Determine the (X, Y) coordinate at the center of the cell enclosing the given text.  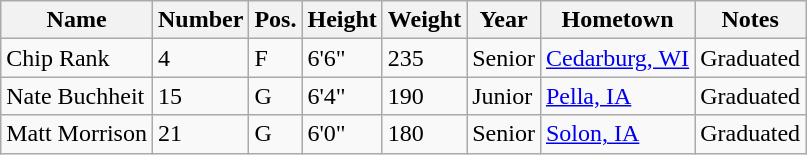
Nate Buchheit (77, 96)
Matt Morrison (77, 134)
F (276, 58)
6'6" (342, 58)
235 (424, 58)
180 (424, 134)
Name (77, 20)
15 (200, 96)
Notes (750, 20)
Year (504, 20)
6'4" (342, 96)
21 (200, 134)
Chip Rank (77, 58)
Height (342, 20)
Pos. (276, 20)
190 (424, 96)
Number (200, 20)
Solon, IA (617, 134)
Hometown (617, 20)
Cedarburg, WI (617, 58)
Pella, IA (617, 96)
6'0" (342, 134)
Weight (424, 20)
4 (200, 58)
Junior (504, 96)
